Return [X, Y] of the center of cell containing provided text 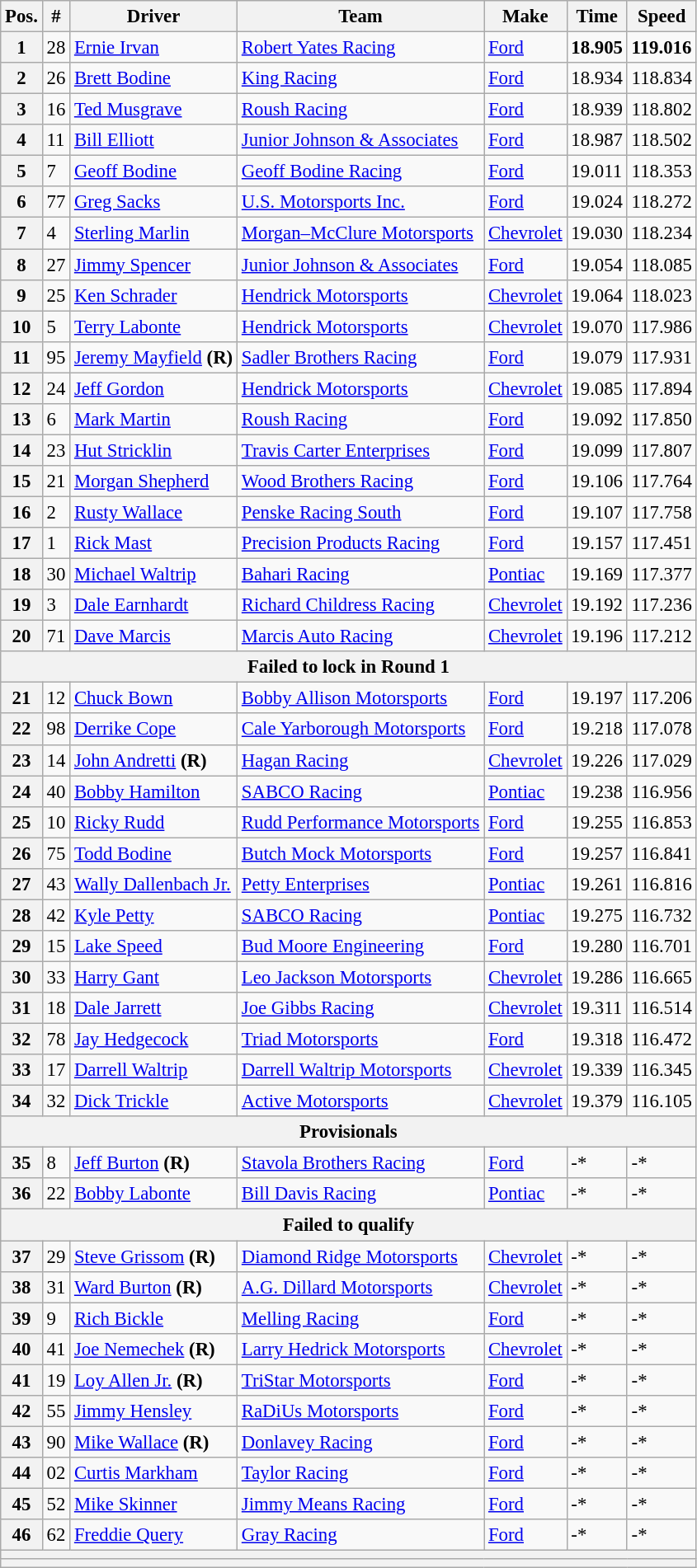
95 [56, 357]
19.197 [597, 698]
Dale Earnhardt [153, 605]
TriStar Motorsports [361, 1380]
Jimmy Spencer [153, 265]
52 [56, 1504]
Stavola Brothers Racing [361, 1163]
Ted Musgrave [153, 110]
19.157 [597, 543]
77 [56, 202]
19.311 [597, 1008]
Michael Waltrip [153, 575]
117.236 [662, 605]
19.064 [597, 295]
Wood Brothers Racing [361, 481]
118.085 [662, 265]
116.816 [662, 885]
118.802 [662, 110]
19.280 [597, 946]
36 [21, 1195]
117.807 [662, 450]
119.016 [662, 48]
Darrell Waltrip [153, 1070]
Ernie Irvan [153, 48]
46 [21, 1535]
13 [21, 420]
Todd Bodine [153, 853]
Active Motorsports [361, 1101]
19.318 [597, 1040]
Darrell Waltrip Motorsports [361, 1070]
117.986 [662, 326]
116.345 [662, 1070]
116.732 [662, 915]
19.196 [597, 636]
44 [21, 1473]
39 [21, 1318]
19.085 [597, 388]
19.286 [597, 977]
Joe Gibbs Racing [361, 1008]
19.106 [597, 481]
35 [21, 1163]
Marcis Auto Racing [361, 636]
Bill Davis Racing [361, 1195]
RaDiUs Motorsports [361, 1411]
Hagan Racing [361, 760]
U.S. Motorsports Inc. [361, 202]
Greg Sacks [153, 202]
Triad Motorsports [361, 1040]
# [56, 16]
Rudd Performance Motorsports [361, 822]
Curtis Markham [153, 1473]
Failed to qualify [348, 1225]
18.939 [597, 110]
Ken Schrader [153, 295]
118.272 [662, 202]
34 [21, 1101]
117.078 [662, 730]
117.212 [662, 636]
Geoff Bodine [153, 171]
117.894 [662, 388]
45 [21, 1504]
19.261 [597, 885]
Precision Products Racing [361, 543]
Ward Burton (R) [153, 1287]
19.107 [597, 512]
19.024 [597, 202]
116.956 [662, 791]
John Andretti (R) [153, 760]
117.931 [662, 357]
Morgan Shepherd [153, 481]
Morgan–McClure Motorsports [361, 233]
116.514 [662, 1008]
Bobby Allison Motorsports [361, 698]
19.257 [597, 853]
Dick Trickle [153, 1101]
19.226 [597, 760]
117.451 [662, 543]
55 [56, 1411]
Diamond Ridge Motorsports [361, 1256]
Donlavey Racing [361, 1442]
Mark Martin [153, 420]
Speed [662, 16]
19.099 [597, 450]
Terry Labonte [153, 326]
Kyle Petty [153, 915]
62 [56, 1535]
19.238 [597, 791]
Mike Skinner [153, 1504]
Geoff Bodine Racing [361, 171]
75 [56, 853]
Failed to lock in Round 1 [348, 667]
19.379 [597, 1101]
19.169 [597, 575]
117.850 [662, 420]
Butch Mock Motorsports [361, 853]
Make [525, 16]
Joe Nemechek (R) [153, 1349]
Lake Speed [153, 946]
Ricky Rudd [153, 822]
118.234 [662, 233]
117.029 [662, 760]
117.377 [662, 575]
Larry Hedrick Motorsports [361, 1349]
71 [56, 636]
Jimmy Hensley [153, 1411]
Sterling Marlin [153, 233]
19.079 [597, 357]
18.987 [597, 140]
Bud Moore Engineering [361, 946]
19.070 [597, 326]
19.192 [597, 605]
Brett Bodine [153, 78]
Jeff Burton (R) [153, 1163]
Chuck Bown [153, 698]
Petty Enterprises [361, 885]
118.834 [662, 78]
116.472 [662, 1040]
116.665 [662, 977]
19.011 [597, 171]
118.023 [662, 295]
Harry Gant [153, 977]
Time [597, 16]
38 [21, 1287]
Jay Hedgecock [153, 1040]
Provisionals [348, 1132]
Gray Racing [361, 1535]
Rusty Wallace [153, 512]
Jeremy Mayfield (R) [153, 357]
116.841 [662, 853]
Bahari Racing [361, 575]
King Racing [361, 78]
Team [361, 16]
90 [56, 1442]
Melling Racing [361, 1318]
Leo Jackson Motorsports [361, 977]
Richard Childress Racing [361, 605]
Hut Stricklin [153, 450]
Rich Bickle [153, 1318]
Rick Mast [153, 543]
19.339 [597, 1070]
A.G. Dillard Motorsports [361, 1287]
Mike Wallace (R) [153, 1442]
Pos. [21, 16]
19.255 [597, 822]
Bill Elliott [153, 140]
Bobby Hamilton [153, 791]
116.105 [662, 1101]
Jeff Gordon [153, 388]
78 [56, 1040]
20 [21, 636]
19.218 [597, 730]
117.758 [662, 512]
Taylor Racing [361, 1473]
18.905 [597, 48]
Cale Yarborough Motorsports [361, 730]
Loy Allen Jr. (R) [153, 1380]
116.853 [662, 822]
98 [56, 730]
Dave Marcis [153, 636]
19.030 [597, 233]
Travis Carter Enterprises [361, 450]
37 [21, 1256]
Robert Yates Racing [361, 48]
19.054 [597, 265]
Wally Dallenbach Jr. [153, 885]
Freddie Query [153, 1535]
118.502 [662, 140]
Driver [153, 16]
18.934 [597, 78]
02 [56, 1473]
117.206 [662, 698]
117.764 [662, 481]
Sadler Brothers Racing [361, 357]
118.353 [662, 171]
Penske Racing South [361, 512]
19.275 [597, 915]
Steve Grissom (R) [153, 1256]
116.701 [662, 946]
Derrike Cope [153, 730]
Jimmy Means Racing [361, 1504]
19.092 [597, 420]
Dale Jarrett [153, 1008]
Bobby Labonte [153, 1195]
